Locate the cell with the specified text and output its [x, y] center coordinate. 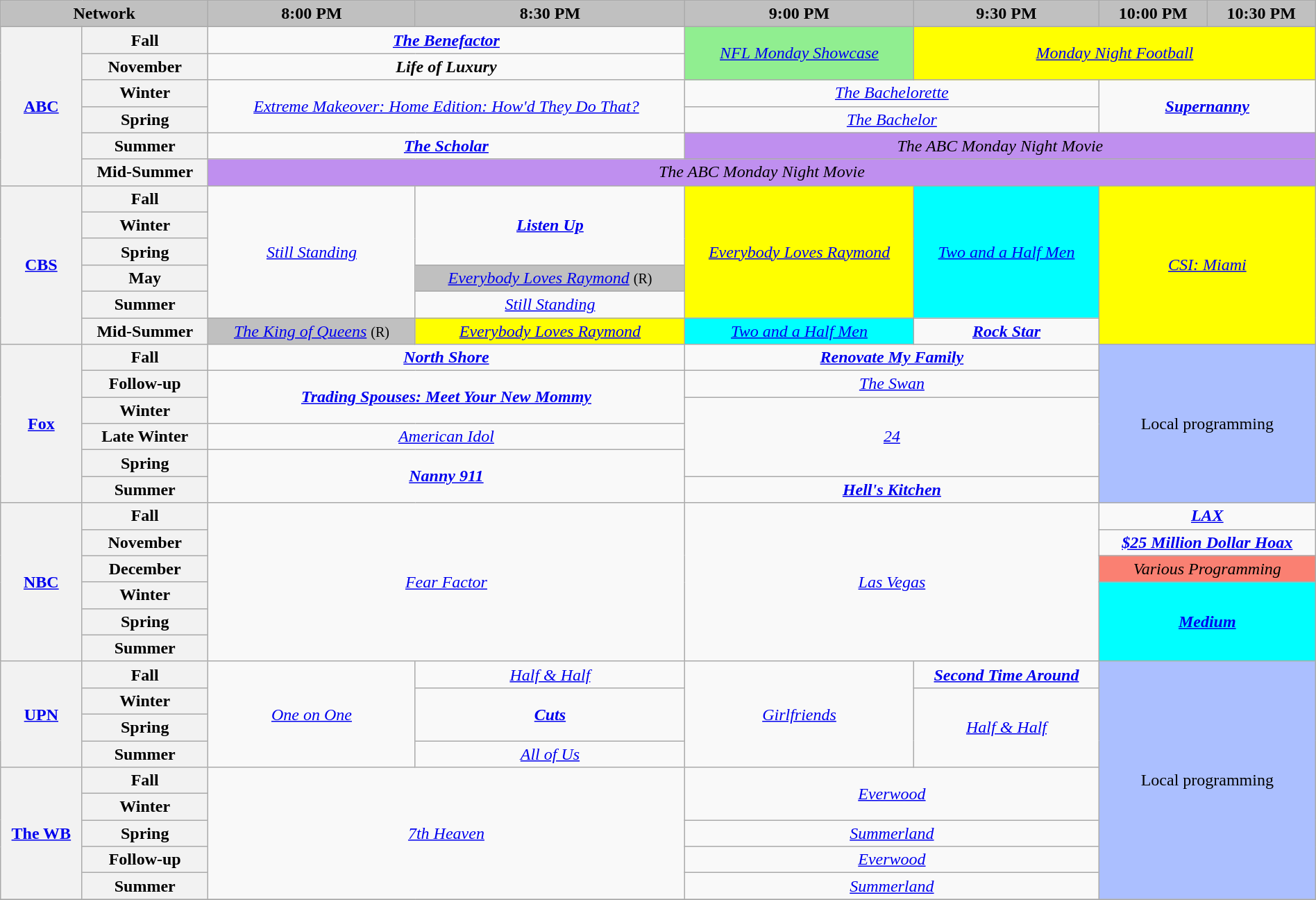
May [145, 278]
CBS [42, 265]
North Shore [446, 358]
Second Time Around [1006, 674]
One on One [311, 714]
Listen Up [550, 225]
The Benefactor [446, 40]
The WB [42, 833]
Renovate My Family [891, 358]
Fox [42, 424]
Cuts [550, 714]
LAX [1207, 516]
10:00 PM [1153, 14]
Fear Factor [446, 582]
ABC [42, 106]
9:30 PM [1006, 14]
Life of Luxury [446, 67]
Network [104, 14]
American Idol [446, 437]
Trading Spouses: Meet Your New Mommy [446, 397]
Supernanny [1207, 106]
The Bachelor [891, 119]
NBC [42, 582]
$25 Million Dollar Hoax [1207, 542]
8:30 PM [550, 14]
Medium [1207, 622]
Various Programming [1207, 569]
7th Heaven [446, 833]
Monday Night Football [1115, 53]
10:30 PM [1261, 14]
Hell's Kitchen [891, 490]
Rock Star [1006, 331]
Everybody Loves Raymond (R) [550, 278]
UPN [42, 714]
9:00 PM [799, 14]
Girlfriends [799, 714]
24 [891, 437]
NFL Monday Showcase [799, 53]
The Swan [891, 384]
All of Us [550, 753]
8:00 PM [311, 14]
Las Vegas [891, 582]
The King of Queens (R) [311, 331]
The Bachelorette [891, 93]
CSI: Miami [1207, 265]
Nanny 911 [446, 476]
Extreme Makeover: Home Edition: How'd They Do That? [446, 106]
The Scholar [446, 146]
December [145, 569]
Late Winter [145, 437]
